Search for the cell housing the specified text and yield its [x, y] center coordinate. 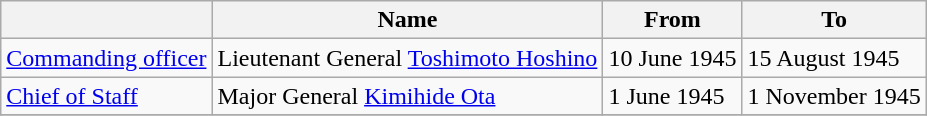
1 November 1945 [834, 96]
1 June 1945 [672, 96]
To [834, 20]
Lieutenant General Toshimoto Hoshino [408, 58]
Name [408, 20]
Commanding officer [106, 58]
Chief of Staff [106, 96]
15 August 1945 [834, 58]
From [672, 20]
Major General Kimihide Ota [408, 96]
10 June 1945 [672, 58]
